Identify which cell holds the provided text, then report its [x, y] central coordinate. 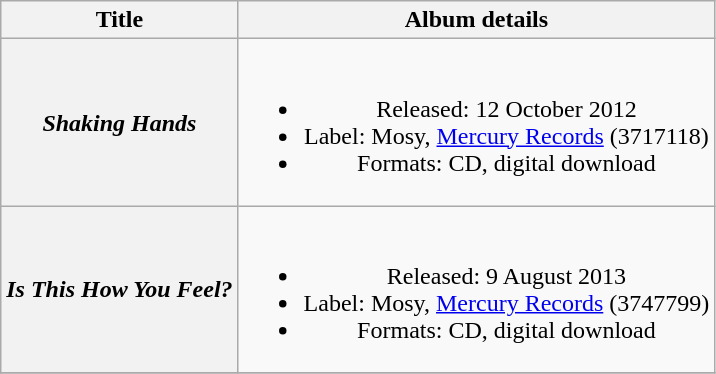
Shaking Hands [120, 122]
Is This How You Feel? [120, 290]
Title [120, 20]
Album details [476, 20]
Released: 9 August 2013Label: Mosy, Mercury Records (3747799)Formats: CD, digital download [476, 290]
Released: 12 October 2012Label: Mosy, Mercury Records (3717118)Formats: CD, digital download [476, 122]
